Capture the cell that displays the provided text and extract its [x, y] central coordinate. 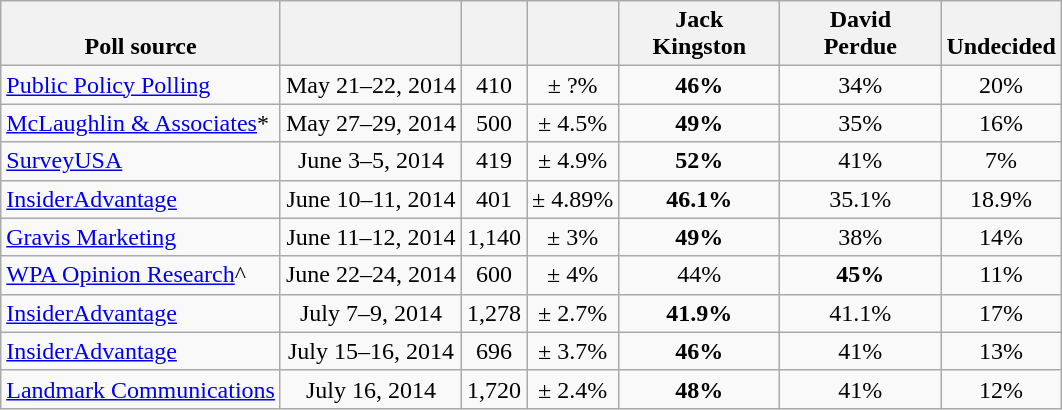
44% [700, 275]
38% [860, 237]
45% [860, 275]
1,278 [494, 313]
± 2.7% [573, 313]
41.1% [860, 313]
± 4% [573, 275]
12% [1001, 389]
DavidPerdue [860, 34]
46.1% [700, 199]
500 [494, 123]
401 [494, 199]
Undecided [1001, 34]
July 15–16, 2014 [370, 351]
17% [1001, 313]
7% [1001, 161]
± 3.7% [573, 351]
18.9% [1001, 199]
1,140 [494, 237]
± 2.4% [573, 389]
16% [1001, 123]
35.1% [860, 199]
696 [494, 351]
Landmark Communications [141, 389]
48% [700, 389]
± ?% [573, 85]
June 3–5, 2014 [370, 161]
Public Policy Polling [141, 85]
JackKingston [700, 34]
11% [1001, 275]
May 21–22, 2014 [370, 85]
20% [1001, 85]
± 3% [573, 237]
June 10–11, 2014 [370, 199]
McLaughlin & Associates* [141, 123]
± 4.5% [573, 123]
41.9% [700, 313]
52% [700, 161]
June 11–12, 2014 [370, 237]
SurveyUSA [141, 161]
34% [860, 85]
WPA Opinion Research^ [141, 275]
May 27–29, 2014 [370, 123]
13% [1001, 351]
35% [860, 123]
Poll source [141, 34]
600 [494, 275]
14% [1001, 237]
Gravis Marketing [141, 237]
± 4.9% [573, 161]
419 [494, 161]
410 [494, 85]
July 16, 2014 [370, 389]
± 4.89% [573, 199]
July 7–9, 2014 [370, 313]
1,720 [494, 389]
June 22–24, 2014 [370, 275]
